Detect which cell encompasses the target text, then output its [X, Y] center coordinate. 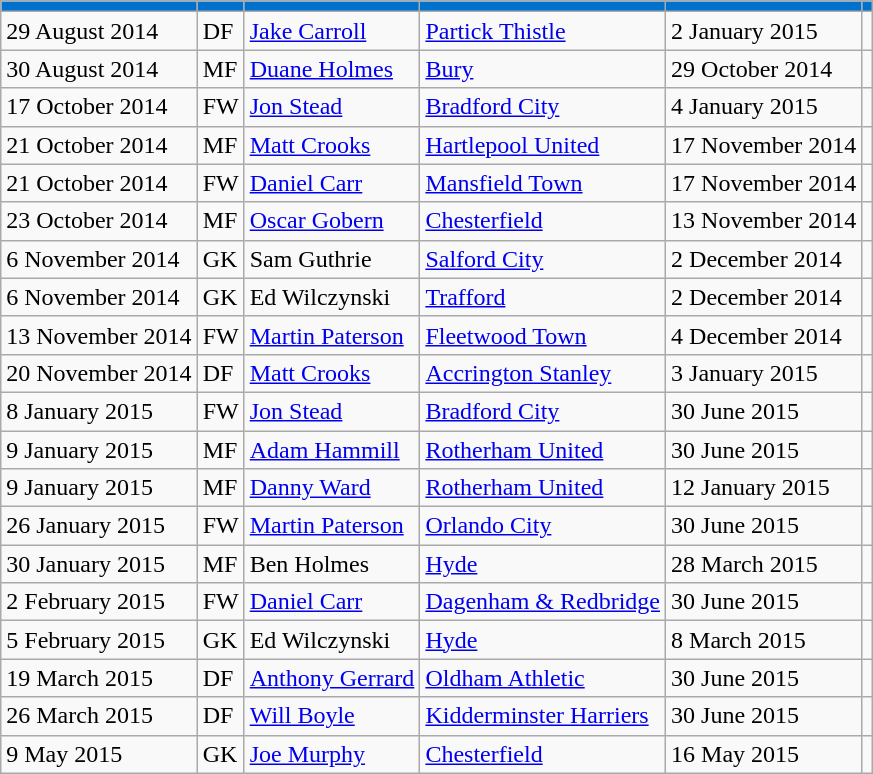
26 March 2015 [99, 716]
30 January 2015 [99, 564]
Danny Ward [332, 488]
29 October 2014 [764, 69]
4 January 2015 [764, 107]
Ben Holmes [332, 564]
Mansfield Town [543, 183]
20 November 2014 [99, 373]
3 January 2015 [764, 373]
Sam Guthrie [332, 259]
Kidderminster Harriers [543, 716]
16 May 2015 [764, 754]
2 January 2015 [764, 31]
Dagenham & Redbridge [543, 602]
9 May 2015 [99, 754]
Duane Holmes [332, 69]
30 August 2014 [99, 69]
23 October 2014 [99, 221]
2 February 2015 [99, 602]
Joe Murphy [332, 754]
Jake Carroll [332, 31]
17 October 2014 [99, 107]
Oscar Gobern [332, 221]
Partick Thistle [543, 31]
Hartlepool United [543, 145]
4 December 2014 [764, 335]
19 March 2015 [99, 678]
Fleetwood Town [543, 335]
26 January 2015 [99, 526]
Anthony Gerrard [332, 678]
Bury [543, 69]
Will Boyle [332, 716]
Salford City [543, 259]
Adam Hammill [332, 449]
8 January 2015 [99, 411]
Accrington Stanley [543, 373]
29 August 2014 [99, 31]
12 January 2015 [764, 488]
Trafford [543, 297]
Oldham Athletic [543, 678]
8 March 2015 [764, 640]
28 March 2015 [764, 564]
5 February 2015 [99, 640]
Orlando City [543, 526]
